Pinpoint the cell where the given text exists, returning its (x, y) midpoint coordinate. 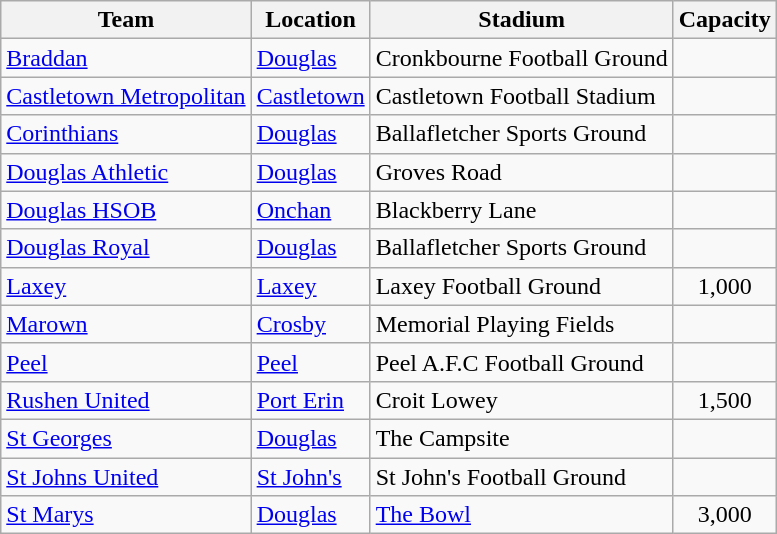
Douglas HSOB (126, 210)
St John's (310, 477)
3,000 (724, 515)
Memorial Playing Fields (522, 324)
Douglas Royal (126, 248)
Castletown (310, 96)
Marown (126, 324)
Groves Road (522, 172)
1,500 (724, 400)
Onchan (310, 210)
Castletown Football Stadium (522, 96)
St John's Football Ground (522, 477)
Location (310, 20)
St Georges (126, 438)
Port Erin (310, 400)
St Johns United (126, 477)
Stadium (522, 20)
Cronkbourne Football Ground (522, 58)
Braddan (126, 58)
Castletown Metropolitan (126, 96)
Rushen United (126, 400)
Laxey Football Ground (522, 286)
The Bowl (522, 515)
Douglas Athletic (126, 172)
Peel A.F.C Football Ground (522, 362)
Team (126, 20)
Blackberry Lane (522, 210)
1,000 (724, 286)
Croit Lowey (522, 400)
Corinthians (126, 134)
Crosby (310, 324)
St Marys (126, 515)
The Campsite (522, 438)
Capacity (724, 20)
